Capture the cell that displays the provided text and extract its (X, Y) central coordinate. 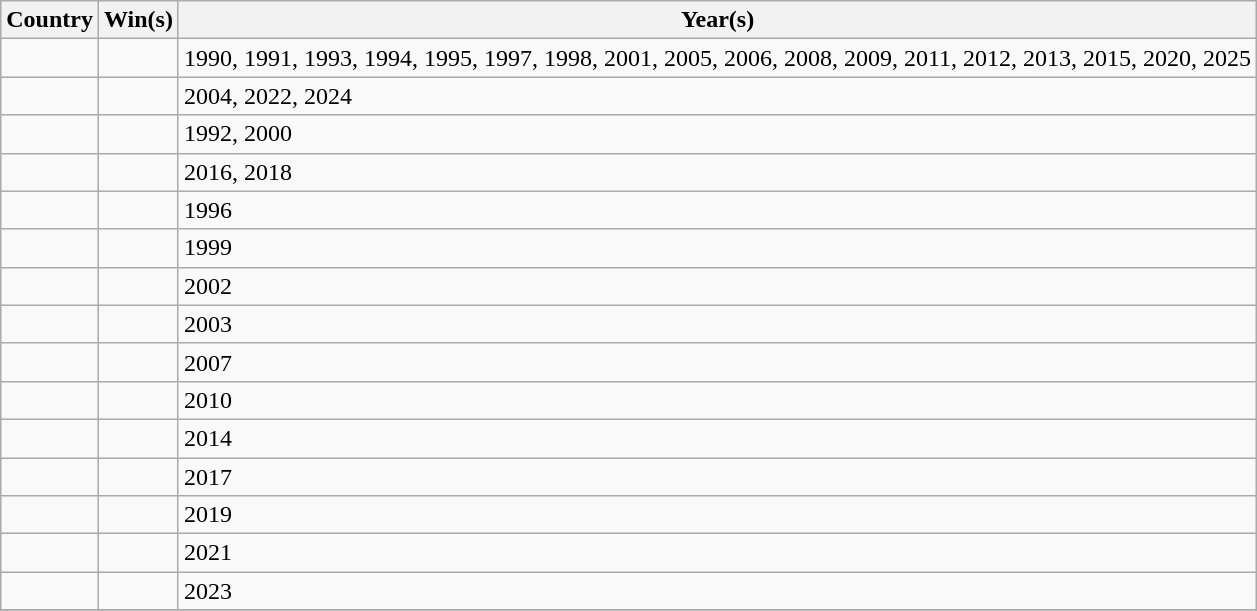
1992, 2000 (717, 134)
2017 (717, 477)
2003 (717, 324)
2023 (717, 591)
Win(s) (138, 20)
1990, 1991, 1993, 1994, 1995, 1997, 1998, 2001, 2005, 2006, 2008, 2009, 2011, 2012, 2013, 2015, 2020, 2025 (717, 58)
2004, 2022, 2024 (717, 96)
1996 (717, 210)
2014 (717, 438)
2002 (717, 286)
Year(s) (717, 20)
2019 (717, 515)
2010 (717, 400)
2021 (717, 553)
2007 (717, 362)
Country (50, 20)
2016, 2018 (717, 172)
1999 (717, 248)
